For the text-containing cell, return its midpoint in (x, y) coordinate format. 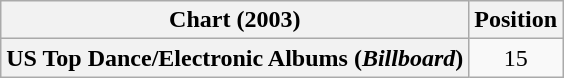
15 (516, 58)
Chart (2003) (235, 20)
Position (516, 20)
US Top Dance/Electronic Albums (Billboard) (235, 58)
